From the cell containing the given text, extract its center point as (x, y) coordinate. 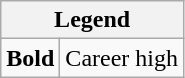
Career high (122, 58)
Bold (30, 58)
Legend (92, 20)
